Return the [X, Y] coordinate for the center point of the cell that contains the specified text.  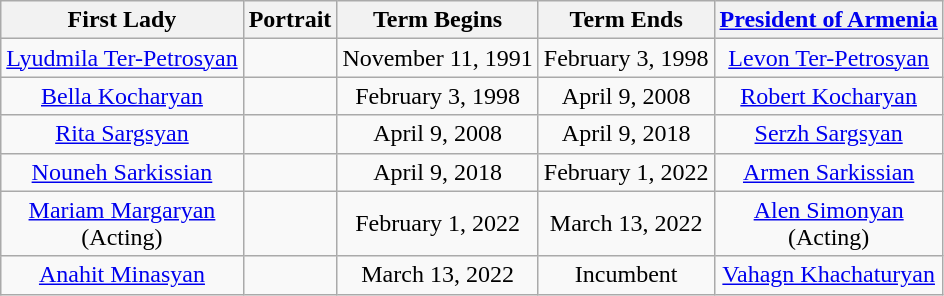
Term Begins [438, 20]
Vahagn Khachaturyan [828, 275]
Anahit Minasyan [122, 275]
Levon Ter-Petrosyan [828, 58]
Mariam Margaryan(Acting) [122, 224]
Term Ends [626, 20]
Armen Sarkissian [828, 172]
Bella Kocharyan [122, 96]
Alen Simonyan(Acting) [828, 224]
Incumbent [626, 275]
Serzh Sargsyan [828, 134]
November 11, 1991 [438, 58]
Lyudmila Ter-Petrosyan [122, 58]
Portrait [290, 20]
Nouneh Sarkissian [122, 172]
First Lady [122, 20]
Robert Kocharyan [828, 96]
President of Armenia [828, 20]
Rita Sargsyan [122, 134]
